Return [X, Y] of the center of cell containing provided text 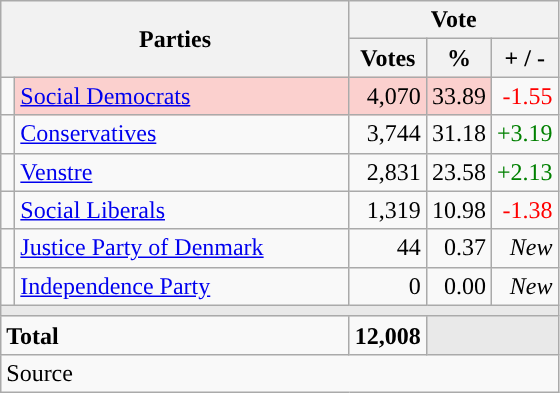
-1.38 [524, 210]
12,008 [388, 335]
Conservatives [182, 134]
Votes [388, 58]
23.58 [458, 172]
Social Liberals [182, 210]
+2.13 [524, 172]
+3.19 [524, 134]
Venstre [182, 172]
10.98 [458, 210]
2,831 [388, 172]
Vote [454, 20]
Source [280, 373]
Parties [176, 39]
0 [388, 286]
% [458, 58]
1,319 [388, 210]
0.00 [458, 286]
Total [176, 335]
Social Democrats [182, 96]
44 [388, 248]
Justice Party of Denmark [182, 248]
0.37 [458, 248]
4,070 [388, 96]
3,744 [388, 134]
+ / - [524, 58]
33.89 [458, 96]
31.18 [458, 134]
Independence Party [182, 286]
-1.55 [524, 96]
